Find where the given text appears and provide that cell's center as (X, Y) coordinate. 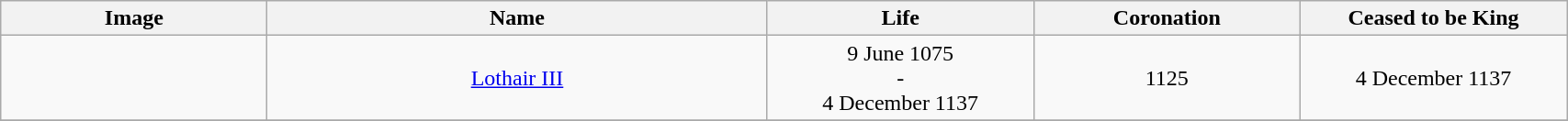
Ceased to be King (1433, 18)
Lothair III (517, 78)
Coronation (1167, 18)
Image (134, 18)
4 December 1137 (1433, 78)
9 June 1075-4 December 1137 (900, 78)
Life (900, 18)
Name (517, 18)
1125 (1167, 78)
